Determine the [x, y] coordinate at the center of the cell enclosing the given text.  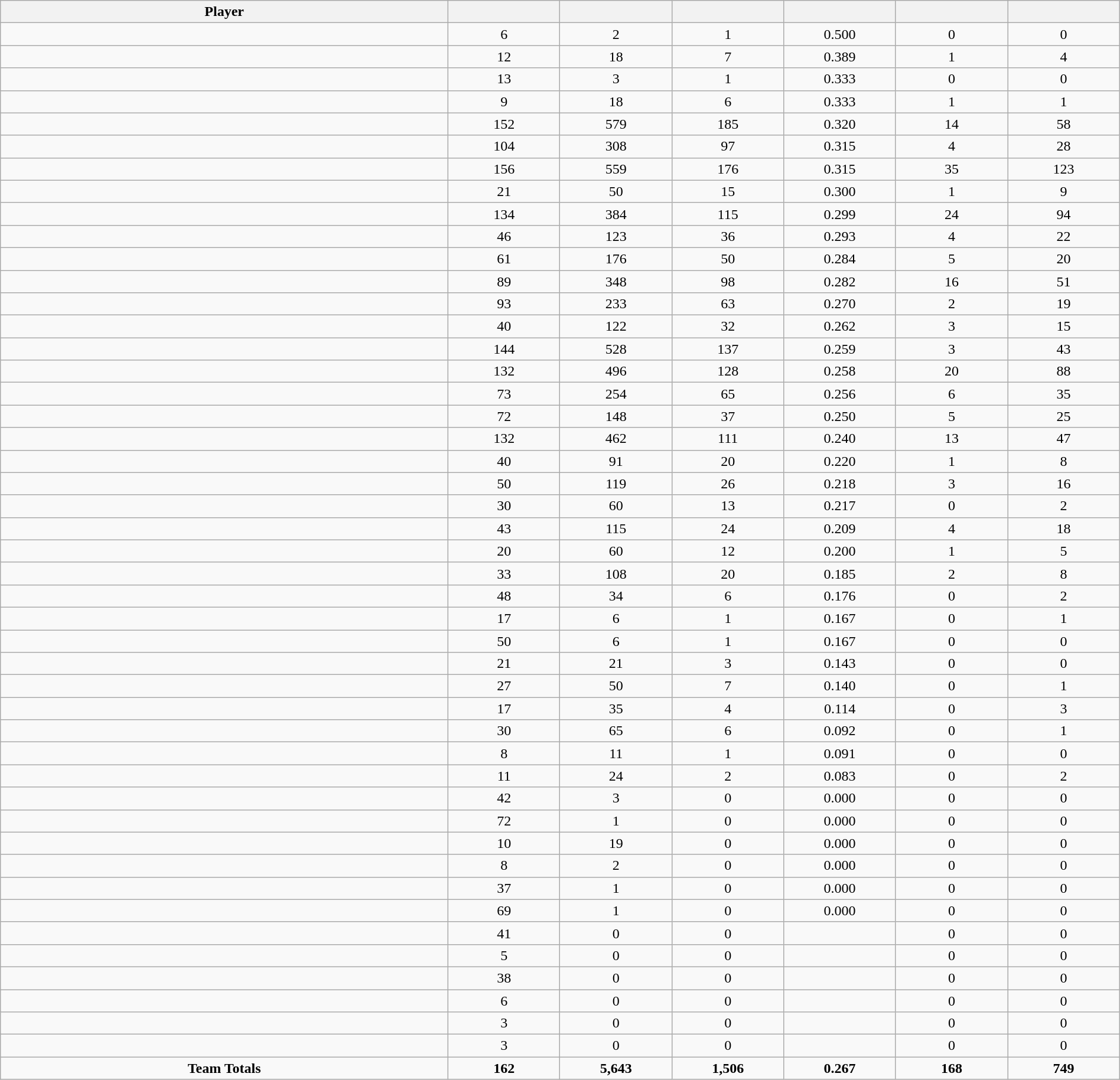
254 [616, 394]
0.176 [840, 596]
0.092 [840, 731]
69 [504, 911]
33 [504, 573]
26 [728, 484]
0.185 [840, 573]
0.500 [840, 34]
41 [504, 933]
137 [728, 349]
36 [728, 236]
51 [1063, 282]
88 [1063, 371]
1,506 [728, 1068]
0.282 [840, 282]
348 [616, 282]
73 [504, 394]
0.262 [840, 327]
148 [616, 416]
Player [224, 12]
0.320 [840, 124]
0.218 [840, 484]
0.140 [840, 686]
0.114 [840, 709]
0.200 [840, 551]
104 [504, 146]
108 [616, 573]
93 [504, 304]
0.389 [840, 57]
185 [728, 124]
0.220 [840, 461]
134 [504, 214]
0.300 [840, 191]
0.240 [840, 439]
34 [616, 596]
25 [1063, 416]
122 [616, 327]
98 [728, 282]
749 [1063, 1068]
10 [504, 843]
32 [728, 327]
308 [616, 146]
46 [504, 236]
528 [616, 349]
27 [504, 686]
156 [504, 169]
119 [616, 484]
162 [504, 1068]
0.256 [840, 394]
111 [728, 439]
91 [616, 461]
47 [1063, 439]
38 [504, 978]
384 [616, 214]
152 [504, 124]
94 [1063, 214]
0.284 [840, 259]
22 [1063, 236]
559 [616, 169]
0.143 [840, 664]
61 [504, 259]
63 [728, 304]
0.091 [840, 753]
0.270 [840, 304]
0.209 [840, 528]
89 [504, 282]
496 [616, 371]
5,643 [616, 1068]
58 [1063, 124]
14 [951, 124]
0.293 [840, 236]
Team Totals [224, 1068]
28 [1063, 146]
462 [616, 439]
48 [504, 596]
0.217 [840, 506]
97 [728, 146]
42 [504, 798]
168 [951, 1068]
0.083 [840, 776]
0.267 [840, 1068]
579 [616, 124]
0.299 [840, 214]
233 [616, 304]
144 [504, 349]
128 [728, 371]
0.258 [840, 371]
0.250 [840, 416]
0.259 [840, 349]
